For the text-containing cell, return its midpoint in [x, y] coordinate format. 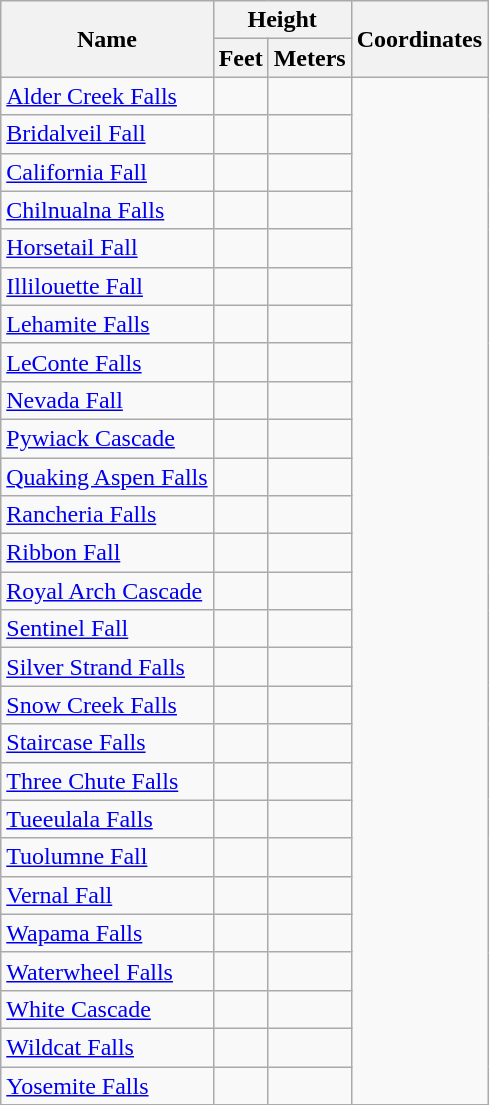
California Fall [107, 172]
Ribbon Fall [107, 553]
Name [107, 39]
LeConte Falls [107, 362]
Illilouette Fall [107, 286]
Silver Strand Falls [107, 667]
Quaking Aspen Falls [107, 477]
Height [282, 20]
Bridalveil Fall [107, 134]
Pywiack Cascade [107, 438]
White Cascade [107, 1009]
Tueeulala Falls [107, 819]
Tuolumne Fall [107, 857]
Yosemite Falls [107, 1085]
Waterwheel Falls [107, 971]
Staircase Falls [107, 743]
Alder Creek Falls [107, 96]
Three Chute Falls [107, 781]
Meters [310, 58]
Sentinel Fall [107, 629]
Horsetail Fall [107, 248]
Feet [240, 58]
Lehamite Falls [107, 324]
Vernal Fall [107, 895]
Nevada Fall [107, 400]
Chilnualna Falls [107, 210]
Royal Arch Cascade [107, 591]
Rancheria Falls [107, 515]
Snow Creek Falls [107, 705]
Wildcat Falls [107, 1047]
Coordinates [419, 39]
Wapama Falls [107, 933]
